Identify which cell holds the provided text, then report its [X, Y] central coordinate. 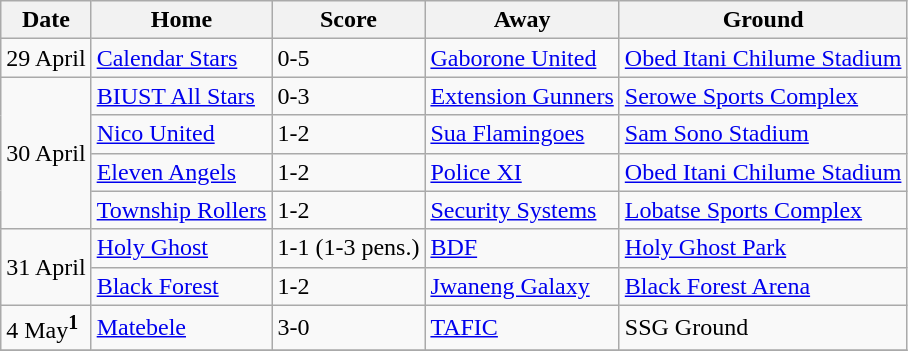
3-0 [348, 328]
Away [522, 20]
Holy Ghost Park [763, 248]
31 April [46, 267]
Lobatse Sports Complex [763, 210]
Date [46, 20]
Sua Flamingoes [522, 134]
Extension Gunners [522, 96]
Home [182, 20]
BDF [522, 248]
Calendar Stars [182, 58]
Sam Sono Stadium [763, 134]
1-1 (1-3 pens.) [348, 248]
Nico United [182, 134]
Security Systems [522, 210]
BIUST All Stars [182, 96]
Gaborone United [522, 58]
SSG Ground [763, 328]
Holy Ghost [182, 248]
TAFIC [522, 328]
Black Forest [182, 286]
29 April [46, 58]
Jwaneng Galaxy [522, 286]
Township Rollers [182, 210]
Ground [763, 20]
Black Forest Arena [763, 286]
4 May1 [46, 328]
0-3 [348, 96]
Police XI [522, 172]
Serowe Sports Complex [763, 96]
Matebele [182, 328]
0-5 [348, 58]
Eleven Angels [182, 172]
Score [348, 20]
30 April [46, 153]
